Detect which cell encompasses the target text, then output its [X, Y] center coordinate. 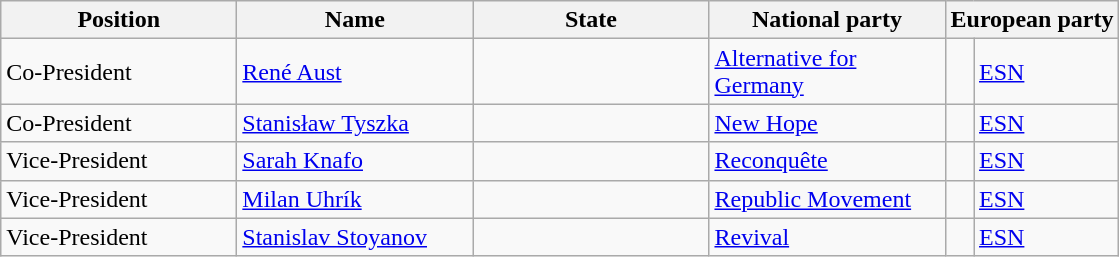
Position [119, 20]
Alternative for Germany [827, 72]
New Hope [827, 123]
Revival [827, 237]
Name [355, 20]
State [591, 20]
Milan Uhrík [355, 199]
René Aust [355, 72]
Sarah Knafo [355, 161]
Reconquête [827, 161]
Stanisław Tyszka [355, 123]
Republic Movement [827, 199]
Stanislav Stoyanov [355, 237]
National party [827, 20]
European party [1032, 20]
